Return the (X, Y) coordinate for the center point of the cell that contains the specified text.  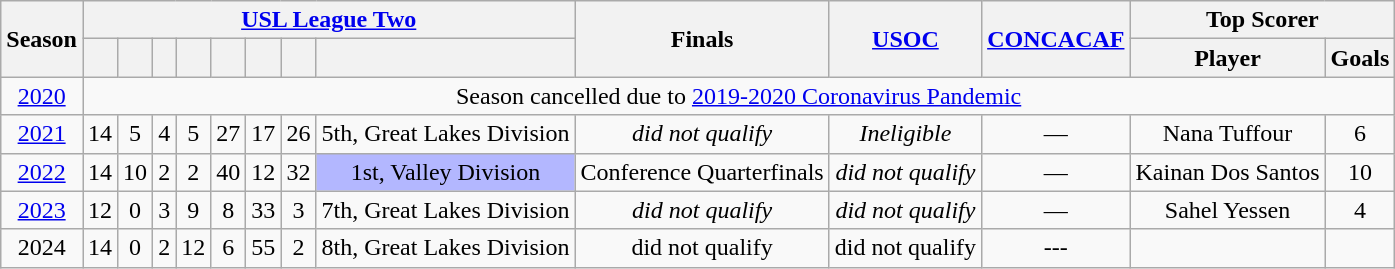
33 (264, 210)
8 (228, 210)
1st, Valley Division (446, 172)
9 (194, 210)
5th, Great Lakes Division (446, 134)
Kainan Dos Santos (1228, 172)
USL League Two (328, 20)
Conference Quarterfinals (702, 172)
55 (264, 248)
CONCACAF (1056, 39)
Finals (702, 39)
Sahel Yessen (1228, 210)
Season cancelled due to 2019-2020 Coronavirus Pandemic (738, 96)
2024 (42, 248)
8th, Great Lakes Division (446, 248)
Season (42, 39)
2022 (42, 172)
26 (298, 134)
7th, Great Lakes Division (446, 210)
Nana Tuffour (1228, 134)
32 (298, 172)
--- (1056, 248)
2023 (42, 210)
Goals (1360, 58)
USOC (905, 39)
2020 (42, 96)
17 (264, 134)
Ineligible (905, 134)
27 (228, 134)
40 (228, 172)
Player (1228, 58)
2021 (42, 134)
Top Scorer (1262, 20)
